Scan for the cell matching the given text and deliver its (x, y) coordinate at center. 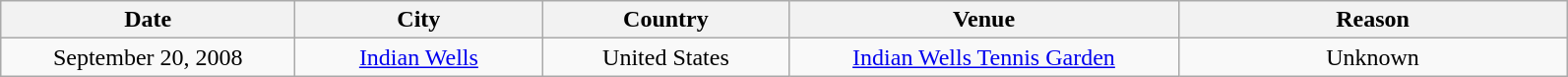
Date (148, 20)
Unknown (1372, 57)
Indian Wells Tennis Garden (984, 57)
Country (665, 20)
Venue (984, 20)
Indian Wells (419, 57)
September 20, 2008 (148, 57)
Reason (1372, 20)
City (419, 20)
United States (665, 57)
